Pinpoint the cell where the given text exists, returning its (x, y) midpoint coordinate. 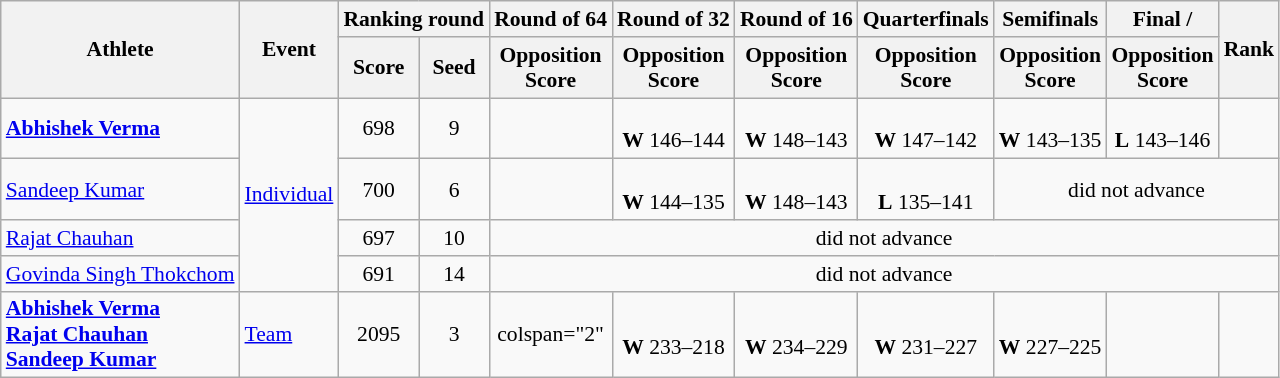
W 227–225 (1050, 334)
14 (454, 274)
Abhishek VermaRajat ChauhanSandeep Kumar (120, 334)
Athlete (120, 50)
W 144–135 (674, 190)
Round of 64 (550, 19)
Semifinals (1050, 19)
Govinda Singh Thokchom (120, 274)
700 (378, 190)
Seed (454, 68)
6 (454, 190)
691 (378, 274)
10 (454, 238)
Abhishek Verma (120, 128)
L 135–141 (926, 190)
Ranking round (414, 19)
W 143–135 (1050, 128)
Event (290, 50)
W 233–218 (674, 334)
Score (378, 68)
698 (378, 128)
Final / (1162, 19)
colspan="2" (550, 334)
L 143–146 (1162, 128)
W 231–227 (926, 334)
Team (290, 334)
2095 (378, 334)
Sandeep Kumar (120, 190)
Individual (290, 195)
Rajat Chauhan (120, 238)
697 (378, 238)
W 234–229 (796, 334)
9 (454, 128)
Round of 16 (796, 19)
Rank (1250, 50)
3 (454, 334)
Round of 32 (674, 19)
Quarterfinals (926, 19)
W 146–144 (674, 128)
W 147–142 (926, 128)
